Detect which cell encompasses the target text, then output its [X, Y] center coordinate. 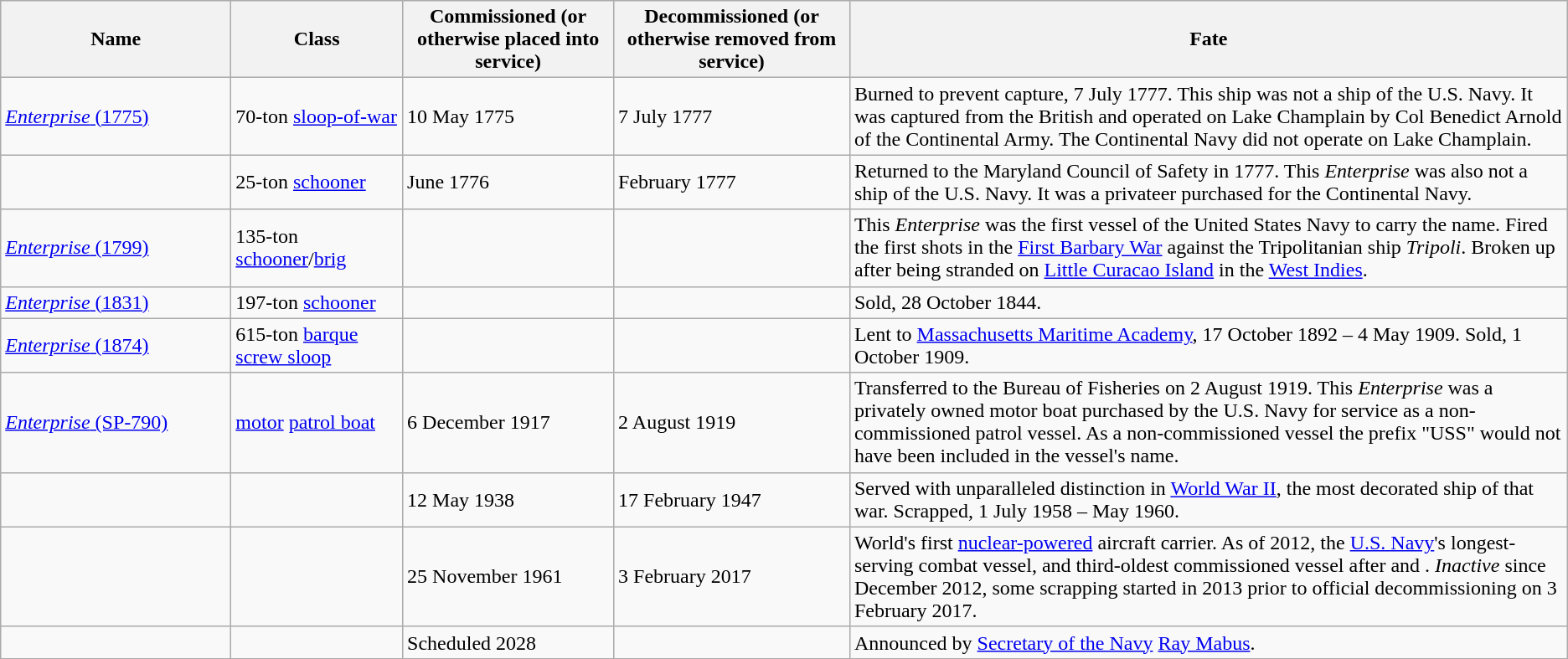
February 1777 [732, 183]
Name [116, 39]
25 November 1961 [508, 576]
Fate [1208, 39]
June 1776 [508, 183]
Announced by Secretary of the Navy Ray Mabus. [1208, 642]
Enterprise (1799) [116, 248]
3 February 2017 [732, 576]
Enterprise (1874) [116, 345]
Enterprise (1831) [116, 302]
615-ton barque screw sloop [317, 345]
motor patrol boat [317, 422]
Decommissioned (or otherwise removed from service) [732, 39]
2 August 1919 [732, 422]
70-ton sloop-of-war [317, 116]
10 May 1775 [508, 116]
Lent to Massachusetts Maritime Academy, 17 October 1892 – 4 May 1909. Sold, 1 October 1909. [1208, 345]
17 February 1947 [732, 499]
Enterprise (1775) [116, 116]
Enterprise (SP-790) [116, 422]
Scheduled 2028 [508, 642]
197-ton schooner [317, 302]
Class [317, 39]
7 July 1777 [732, 116]
Served with unparalleled distinction in World War II, the most decorated ship of that war. Scrapped, 1 July 1958 – May 1960. [1208, 499]
135-ton schooner/brig [317, 248]
Sold, 28 October 1844. [1208, 302]
25-ton schooner [317, 183]
6 December 1917 [508, 422]
12 May 1938 [508, 499]
Commissioned (or otherwise placed into service) [508, 39]
